For the text-containing cell, return its midpoint in [X, Y] coordinate format. 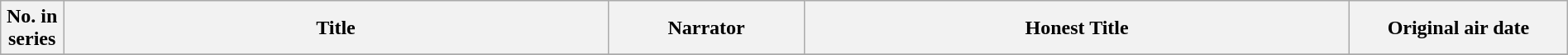
Title [336, 28]
Original air date [1459, 28]
Honest Title [1077, 28]
Narrator [706, 28]
No. inseries [32, 28]
